Identify which cell holds the provided text, then report its [x, y] central coordinate. 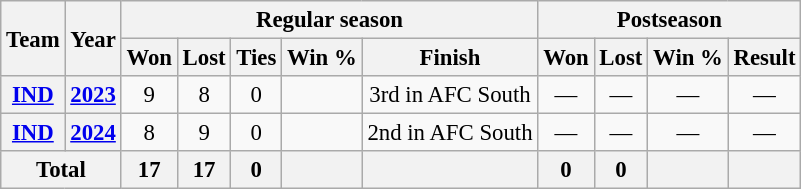
Ties [256, 58]
Postseason [670, 20]
Result [764, 58]
2024 [93, 133]
Total [61, 170]
Year [93, 38]
Regular season [330, 20]
3rd in AFC South [450, 95]
2nd in AFC South [450, 133]
2023 [93, 95]
Team [33, 38]
Finish [450, 58]
